Locate the cell with the specified text and output its (X, Y) center coordinate. 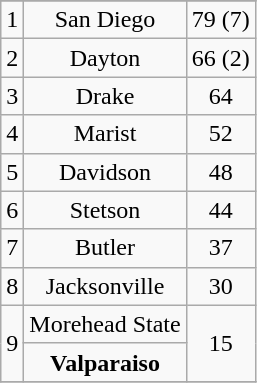
Marist (105, 134)
Butler (105, 248)
5 (12, 172)
1 (12, 20)
8 (12, 286)
37 (220, 248)
4 (12, 134)
15 (220, 343)
San Diego (105, 20)
Dayton (105, 58)
Stetson (105, 210)
Jacksonville (105, 286)
79 (7) (220, 20)
6 (12, 210)
44 (220, 210)
2 (12, 58)
Davidson (105, 172)
Morehead State (105, 324)
64 (220, 96)
30 (220, 286)
Valparaiso (105, 362)
Drake (105, 96)
3 (12, 96)
66 (2) (220, 58)
48 (220, 172)
9 (12, 343)
52 (220, 134)
7 (12, 248)
